Capture the cell that displays the provided text and extract its (x, y) central coordinate. 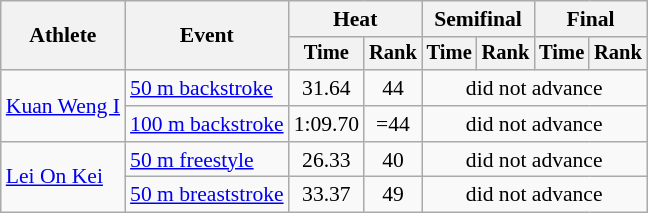
Heat (356, 19)
1:09.70 (326, 124)
Lei On Kei (63, 178)
100 m backstroke (207, 124)
Kuan Weng I (63, 106)
Semifinal (478, 19)
49 (393, 195)
26.33 (326, 160)
Final (590, 19)
33.37 (326, 195)
=44 (393, 124)
Event (207, 36)
50 m backstroke (207, 88)
50 m breaststroke (207, 195)
31.64 (326, 88)
50 m freestyle (207, 160)
Athlete (63, 36)
44 (393, 88)
40 (393, 160)
